Pinpoint the cell where the given text exists, returning its (x, y) midpoint coordinate. 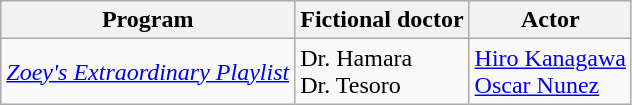
Fictional doctor (382, 20)
Zoey's Extraordinary Playlist (148, 72)
Hiro KanagawaOscar Nunez (550, 72)
Dr. HamaraDr. Tesoro (382, 72)
Actor (550, 20)
Program (148, 20)
